Search for the cell housing the specified text and yield its [x, y] center coordinate. 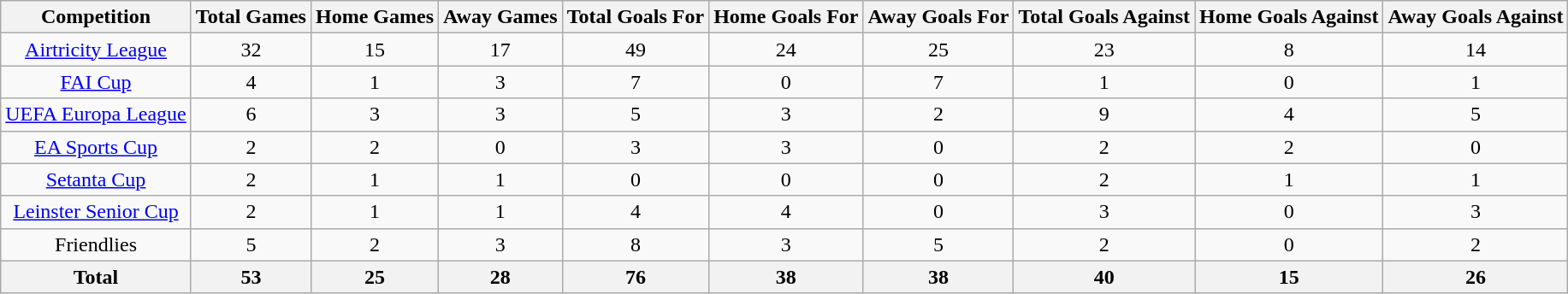
Airtricity League [96, 50]
49 [636, 50]
UEFA Europa League [96, 115]
Home Goals Against [1289, 17]
Friendlies [96, 244]
28 [501, 277]
53 [251, 277]
32 [251, 50]
6 [251, 115]
14 [1476, 50]
17 [501, 50]
Setanta Cup [96, 179]
Total [96, 277]
23 [1104, 50]
9 [1104, 115]
24 [786, 50]
Total Goals Against [1104, 17]
40 [1104, 277]
26 [1476, 277]
Total Goals For [636, 17]
Home Goals For [786, 17]
Home Games [375, 17]
Away Games [501, 17]
Leinster Senior Cup [96, 212]
Total Games [251, 17]
Away Goals For [938, 17]
Competition [96, 17]
76 [636, 277]
EA Sports Cup [96, 147]
Away Goals Against [1476, 17]
FAI Cup [96, 82]
